Provide the [X, Y] coordinate of the cell's center where the given text is located.  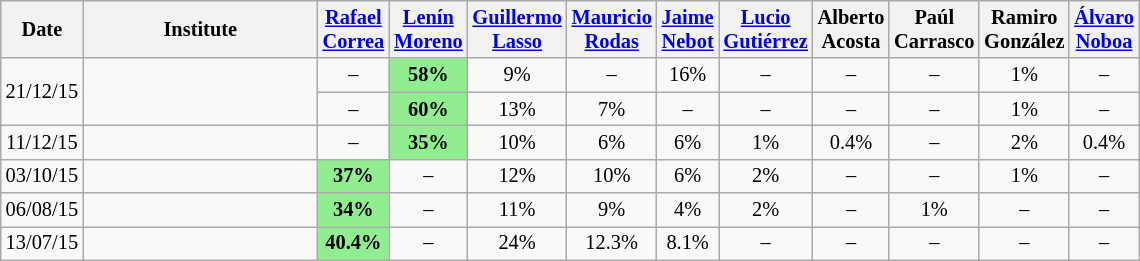
GuillermoLasso [518, 29]
RamiroGonzález [1024, 29]
58% [428, 75]
60% [428, 109]
8.1% [688, 243]
RafaelCorrea [354, 29]
Institute [200, 29]
LenínMoreno [428, 29]
Date [42, 29]
PaúlCarrasco [934, 29]
13/07/15 [42, 243]
11/12/15 [42, 142]
03/10/15 [42, 176]
MauricioRodas [612, 29]
12% [518, 176]
37% [354, 176]
ÁlvaroNoboa [1104, 29]
35% [428, 142]
AlbertoAcosta [851, 29]
40.4% [354, 243]
34% [354, 210]
13% [518, 109]
16% [688, 75]
JaimeNebot [688, 29]
4% [688, 210]
11% [518, 210]
24% [518, 243]
7% [612, 109]
LucioGutiérrez [766, 29]
12.3% [612, 243]
06/08/15 [42, 210]
21/12/15 [42, 92]
